Return (X, Y) of the center of cell containing provided text 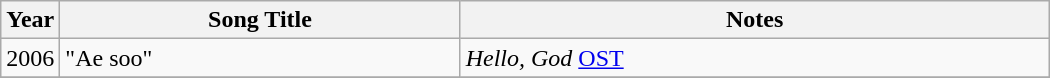
Notes (754, 20)
Hello, God OST (754, 58)
Song Title (260, 20)
2006 (30, 58)
"Ae soo" (260, 58)
Year (30, 20)
